From the cell containing the given text, extract its center point as (x, y) coordinate. 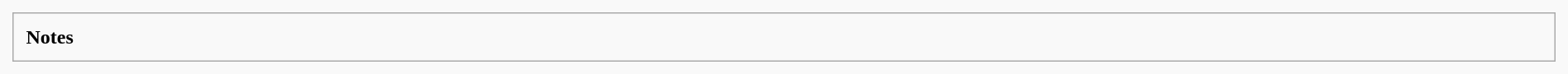
Notes (784, 37)
